From the cell containing the given text, extract its center point as (x, y) coordinate. 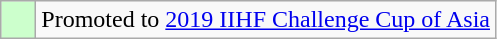
Promoted to 2019 IIHF Challenge Cup of Asia (266, 20)
